From the cell containing the given text, extract its center point as [x, y] coordinate. 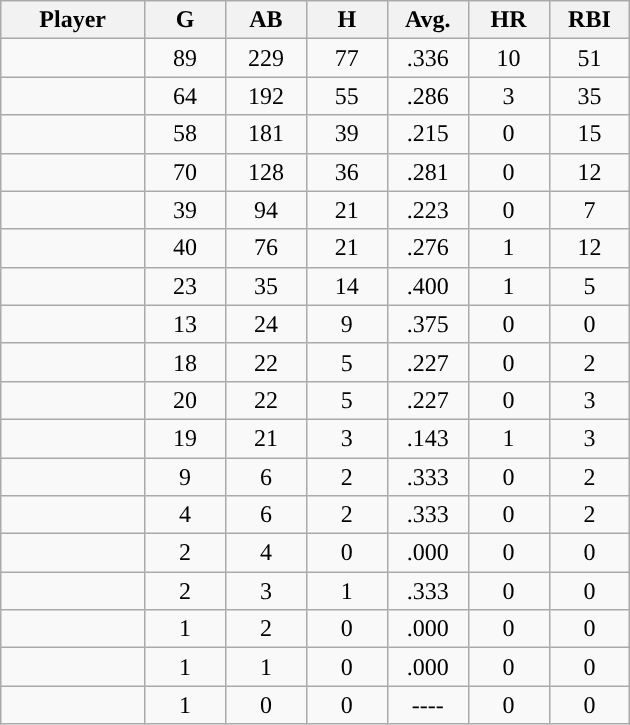
229 [266, 58]
36 [346, 172]
.281 [428, 172]
.143 [428, 438]
76 [266, 248]
HR [508, 20]
24 [266, 324]
.223 [428, 210]
94 [266, 210]
.336 [428, 58]
.276 [428, 248]
.375 [428, 324]
G [186, 20]
10 [508, 58]
51 [590, 58]
55 [346, 96]
77 [346, 58]
23 [186, 286]
7 [590, 210]
19 [186, 438]
.400 [428, 286]
40 [186, 248]
181 [266, 134]
RBI [590, 20]
H [346, 20]
14 [346, 286]
.215 [428, 134]
15 [590, 134]
---- [428, 705]
70 [186, 172]
13 [186, 324]
.286 [428, 96]
Player [73, 20]
58 [186, 134]
128 [266, 172]
AB [266, 20]
192 [266, 96]
Avg. [428, 20]
20 [186, 400]
64 [186, 96]
89 [186, 58]
18 [186, 362]
